Return [x, y] of the center of cell containing provided text 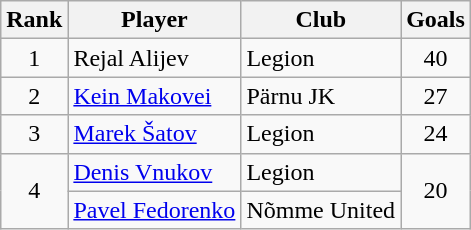
Goals [436, 20]
1 [34, 58]
20 [436, 191]
2 [34, 96]
Pärnu JK [321, 96]
Marek Šatov [154, 134]
Rank [34, 20]
4 [34, 191]
Club [321, 20]
Denis Vnukov [154, 172]
Pavel Fedorenko [154, 210]
40 [436, 58]
27 [436, 96]
Nõmme United [321, 210]
Player [154, 20]
24 [436, 134]
Rejal Alijev [154, 58]
3 [34, 134]
Kein Makovei [154, 96]
